Extract the [x, y] coordinate from the center of the cell holding the provided text.  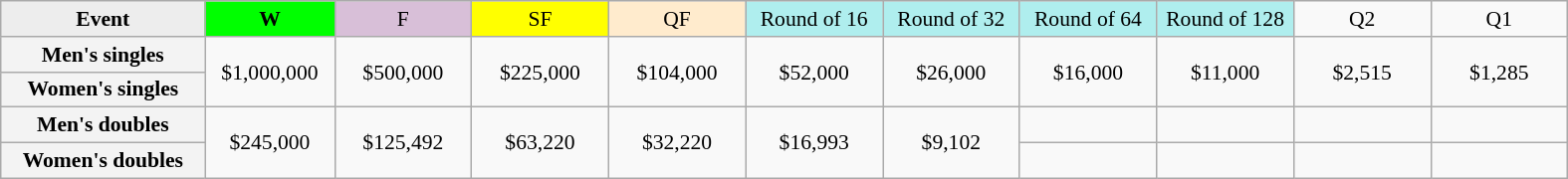
$125,492 [403, 143]
$26,000 [951, 72]
Women's doubles [104, 161]
Round of 32 [951, 19]
$1,285 [1499, 72]
$52,000 [814, 72]
$1,000,000 [270, 72]
Q1 [1499, 19]
F [403, 19]
$2,515 [1362, 72]
$245,000 [270, 143]
$16,993 [814, 143]
$11,000 [1226, 72]
W [270, 19]
QF [677, 19]
Round of 64 [1088, 19]
$104,000 [677, 72]
Men's singles [104, 55]
$63,220 [541, 143]
Round of 128 [1226, 19]
Round of 16 [814, 19]
Women's singles [104, 89]
$9,102 [951, 143]
$16,000 [1088, 72]
$500,000 [403, 72]
Q2 [1362, 19]
Men's doubles [104, 125]
$32,220 [677, 143]
$225,000 [541, 72]
Event [104, 19]
SF [541, 19]
